Identify which cell holds the provided text, then report its [x, y] central coordinate. 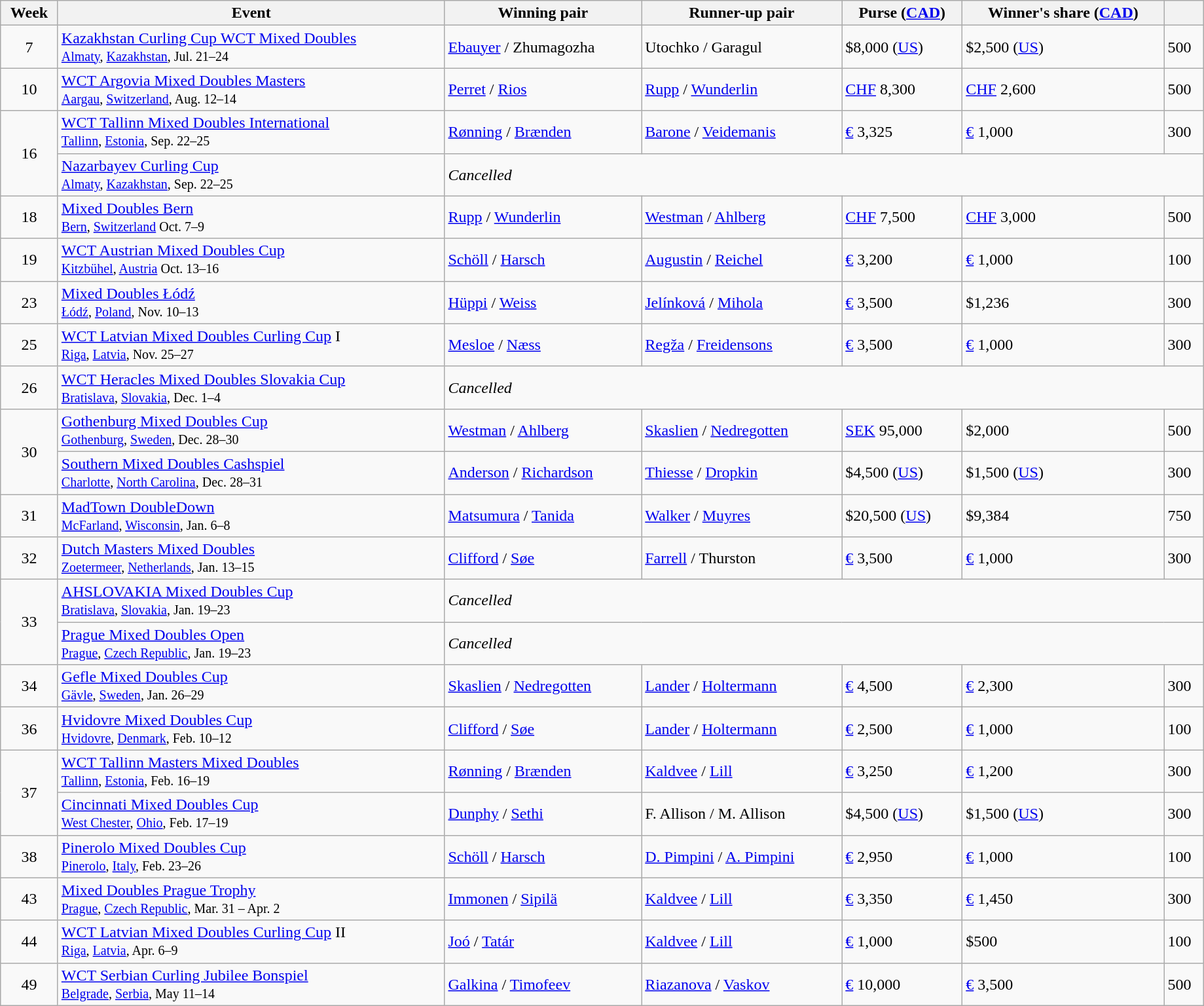
€ 2,500 [902, 728]
Cincinnati Mixed Doubles Cup West Chester, Ohio, Feb. 17–19 [251, 813]
Barone / Veidemanis [742, 132]
Winning pair [543, 13]
€ 4,500 [902, 686]
CHF 7,500 [902, 217]
F. Allison / M. Allison [742, 813]
$500 [1063, 942]
WCT Austrian Mixed Doubles Cup Kitzbühel, Austria Oct. 13–16 [251, 259]
Gothenburg Mixed Doubles Cup Gothenburg, Sweden, Dec. 28–30 [251, 430]
Runner-up pair [742, 13]
44 [29, 942]
31 [29, 515]
AHSLOVAKIA Mixed Doubles Cup Bratislava, Slovakia, Jan. 19–23 [251, 601]
SEK 95,000 [902, 430]
34 [29, 686]
Dunphy / Sethi [543, 813]
$2,000 [1063, 430]
Immonen / Sipilä [543, 899]
WCT Tallinn Masters Mixed Doubles Tallinn, Estonia, Feb. 16–19 [251, 772]
$9,384 [1063, 515]
CHF 2,600 [1063, 89]
Ebauyer / Zhumagozha [543, 47]
Event [251, 13]
Nazarbayev Curling Cup Almaty, Kazakhstan, Sep. 22–25 [251, 174]
Hvidovre Mixed Doubles Cup Hvidovre, Denmark, Feb. 10–12 [251, 728]
16 [29, 153]
€ 3,200 [902, 259]
26 [29, 388]
WCT Serbian Curling Jubilee Bonspiel Belgrade, Serbia, May 11–14 [251, 984]
Jelínková / Mihola [742, 303]
€ 2,950 [902, 857]
€ 1,450 [1063, 899]
Anderson / Richardson [543, 473]
€ 3,250 [902, 772]
€ 2,300 [1063, 686]
WCT Argovia Mixed Doubles Masters Aargau, Switzerland, Aug. 12–14 [251, 89]
$20,500 (US) [902, 515]
D. Pimpini / A. Pimpini [742, 857]
32 [29, 558]
38 [29, 857]
$8,000 (US) [902, 47]
7 [29, 47]
Hüppi / Weiss [543, 303]
WCT Heracles Mixed Doubles Slovakia Cup Bratislava, Slovakia, Dec. 1–4 [251, 388]
WCT Tallinn Mixed Doubles International Tallinn, Estonia, Sep. 22–25 [251, 132]
Mesloe / Næss [543, 345]
49 [29, 984]
CHF 8,300 [902, 89]
Joó / Tatár [543, 942]
Farrell / Thurston [742, 558]
WCT Latvian Mixed Doubles Curling Cup I Riga, Latvia, Nov. 25–27 [251, 345]
€ 10,000 [902, 984]
10 [29, 89]
MadTown DoubleDown McFarland, Wisconsin, Jan. 6–8 [251, 515]
€ 1,200 [1063, 772]
Kazakhstan Curling Cup WCT Mixed Doubles Almaty, Kazakhstan, Jul. 21–24 [251, 47]
$2,500 (US) [1063, 47]
Matsumura / Tanida [543, 515]
Mixed Doubles Prague Trophy Prague, Czech Republic, Mar. 31 – Apr. 2 [251, 899]
30 [29, 451]
Winner's share (CAD) [1063, 13]
Riazanova / Vaskov [742, 984]
$1,236 [1063, 303]
18 [29, 217]
Walker / Muyres [742, 515]
€ 3,350 [902, 899]
€ 3,325 [902, 132]
Gefle Mixed Doubles Cup Gävle, Sweden, Jan. 26–29 [251, 686]
Augustin / Reichel [742, 259]
Purse (CAD) [902, 13]
Mixed Doubles Łódź Łódź, Poland, Nov. 10–13 [251, 303]
Galkina / Timofeev [543, 984]
Prague Mixed Doubles Open Prague, Czech Republic, Jan. 19–23 [251, 643]
Dutch Masters Mixed Doubles Zoetermeer, Netherlands, Jan. 13–15 [251, 558]
23 [29, 303]
Perret / Rios [543, 89]
Mixed Doubles Bern Bern, Switzerland Oct. 7–9 [251, 217]
36 [29, 728]
Week [29, 13]
Thiesse / Dropkin [742, 473]
Regža / Freidensons [742, 345]
CHF 3,000 [1063, 217]
43 [29, 899]
Pinerolo Mixed Doubles Cup Pinerolo, Italy, Feb. 23–26 [251, 857]
Utochko / Garagul [742, 47]
Southern Mixed Doubles Cashspiel Charlotte, North Carolina, Dec. 28–31 [251, 473]
33 [29, 622]
750 [1184, 515]
19 [29, 259]
37 [29, 792]
WCT Latvian Mixed Doubles Curling Cup II Riga, Latvia, Apr. 6–9 [251, 942]
25 [29, 345]
